Return the [x, y] coordinate for the center point of the cell that contains the specified text.  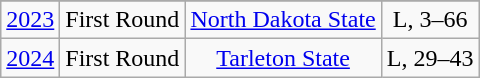
2024 [30, 58]
Tarleton State [283, 58]
L, 3–66 [430, 20]
L, 29–43 [430, 58]
2023 [30, 20]
North Dakota State [283, 20]
